Determine the [x, y] coordinate at the center of the cell enclosing the given text.  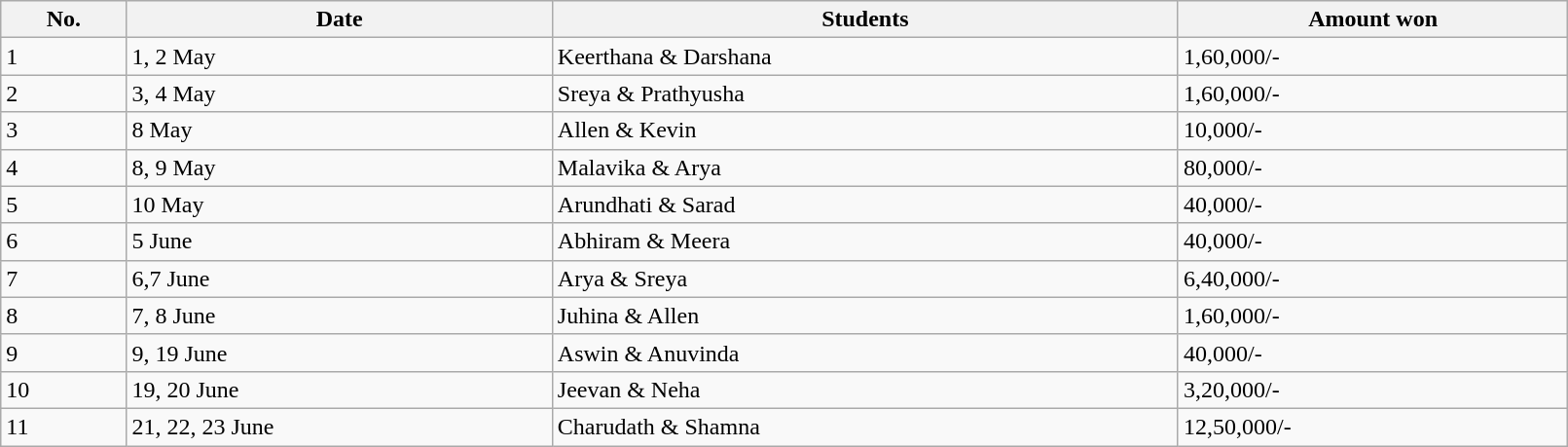
Keerthana & Darshana [864, 56]
8 [64, 316]
Allen & Kevin [864, 130]
Malavika & Arya [864, 168]
Amount won [1372, 19]
Arundhati & Sarad [864, 205]
3 [64, 130]
5 June [339, 242]
5 [64, 205]
Arya & Sreya [864, 279]
1 [64, 56]
21, 22, 23 June [339, 427]
7 [64, 279]
4 [64, 168]
3, 4 May [339, 93]
No. [64, 19]
Juhina & Allen [864, 316]
Abhiram & Meera [864, 242]
7, 8 June [339, 316]
11 [64, 427]
19, 20 June [339, 390]
12,50,000/- [1372, 427]
10,000/- [1372, 130]
9, 19 June [339, 353]
Jeevan & Neha [864, 390]
1, 2 May [339, 56]
80,000/- [1372, 168]
6,40,000/- [1372, 279]
8 May [339, 130]
6 [64, 242]
3,20,000/- [1372, 390]
8, 9 May [339, 168]
2 [64, 93]
Sreya & Prathyusha [864, 93]
6,7 June [339, 279]
Students [864, 19]
Date [339, 19]
9 [64, 353]
Charudath & Shamna [864, 427]
Aswin & Anuvinda [864, 353]
10 May [339, 205]
10 [64, 390]
